From the cell containing the given text, extract its center point as (X, Y) coordinate. 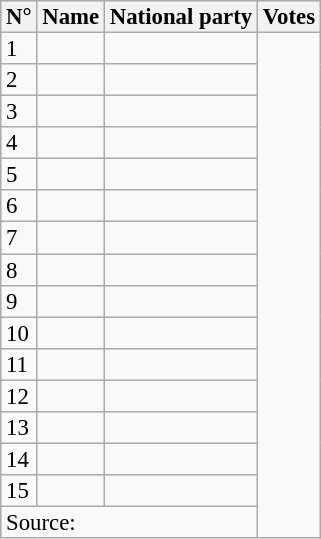
1 (19, 49)
6 (19, 206)
13 (19, 428)
4 (19, 143)
National party (180, 17)
14 (19, 459)
15 (19, 491)
8 (19, 270)
10 (19, 333)
12 (19, 396)
Votes (288, 17)
Name (71, 17)
5 (19, 175)
11 (19, 364)
7 (19, 238)
N° (19, 17)
2 (19, 80)
9 (19, 301)
Source: (130, 522)
3 (19, 112)
